Search for the cell housing the specified text and yield its [x, y] center coordinate. 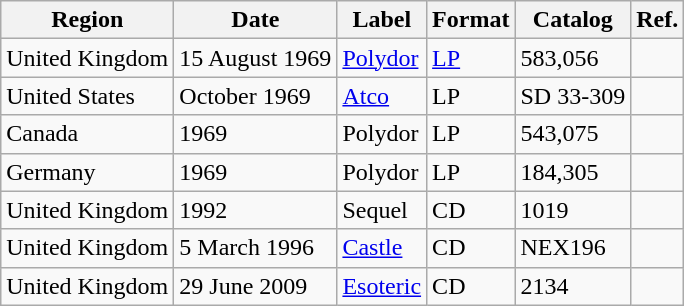
2134 [573, 286]
543,075 [573, 134]
5 March 1996 [256, 248]
Esoteric [382, 286]
583,056 [573, 58]
Catalog [573, 20]
Format [471, 20]
Date [256, 20]
United States [88, 96]
Region [88, 20]
SD 33-309 [573, 96]
29 June 2009 [256, 286]
Castle [382, 248]
1992 [256, 210]
Atco [382, 96]
Canada [88, 134]
NEX196 [573, 248]
184,305 [573, 172]
15 August 1969 [256, 58]
Label [382, 20]
Germany [88, 172]
October 1969 [256, 96]
Sequel [382, 210]
1019 [573, 210]
Ref. [658, 20]
